Locate the cell with the specified text and output its [x, y] center coordinate. 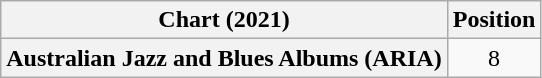
Australian Jazz and Blues Albums (ARIA) [224, 58]
8 [494, 58]
Position [494, 20]
Chart (2021) [224, 20]
